Find where the given text appears and provide that cell's center as (X, Y) coordinate. 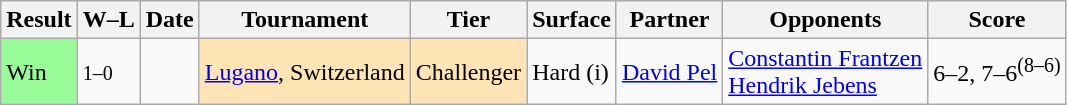
Tier (468, 20)
Opponents (826, 20)
Date (170, 20)
6–2, 7–6(8–6) (997, 72)
Lugano, Switzerland (304, 72)
Tournament (304, 20)
Hard (i) (572, 72)
Result (39, 20)
Surface (572, 20)
Win (39, 72)
W–L (108, 20)
Challenger (468, 72)
Score (997, 20)
Constantin Frantzen Hendrik Jebens (826, 72)
Partner (669, 20)
David Pel (669, 72)
1–0 (108, 72)
